Return (X, Y) of the center of cell containing provided text 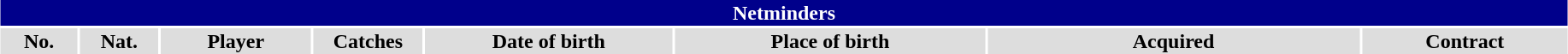
Date of birth (549, 41)
Contract (1465, 41)
Catches (368, 41)
Player (236, 41)
No. (39, 41)
Nat. (120, 41)
Acquired (1173, 41)
Place of birth (830, 41)
Netminders (783, 13)
